Capture the cell that displays the provided text and extract its (x, y) central coordinate. 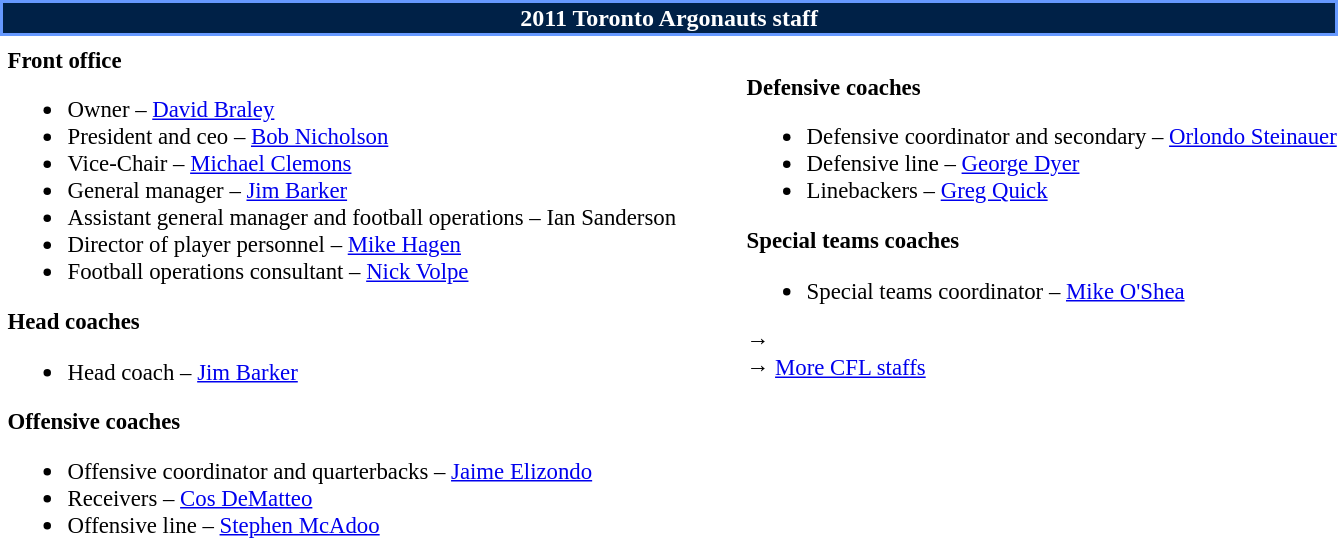
2011 Toronto Argonauts staff (669, 18)
